Find where the given text appears and provide that cell's center as (X, Y) coordinate. 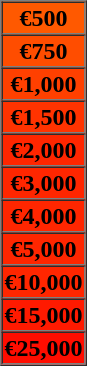
€4,000 (44, 216)
€2,000 (44, 150)
€3,000 (44, 182)
€750 (44, 50)
€5,000 (44, 248)
€1,500 (44, 116)
€10,000 (44, 282)
€500 (44, 18)
€15,000 (44, 314)
€1,000 (44, 84)
€25,000 (44, 348)
